Search for the cell housing the specified text and yield its (x, y) center coordinate. 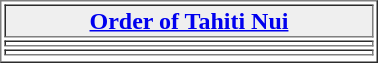
Order of Tahiti Nui (189, 20)
